Provide the (X, Y) coordinate of the cell's center where the given text is located.  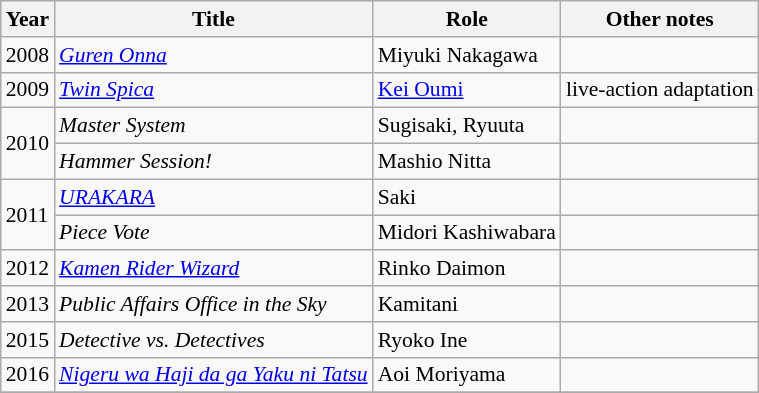
2016 (28, 375)
Mashio Nitta (467, 162)
Rinko Daimon (467, 269)
Other notes (660, 19)
Saki (467, 197)
Role (467, 19)
Hammer Session! (214, 162)
Year (28, 19)
Sugisaki, Ryuuta (467, 126)
2015 (28, 340)
2008 (28, 55)
2009 (28, 90)
Piece Vote (214, 233)
Midori Kashiwabara (467, 233)
2012 (28, 269)
Nigeru wa Haji da ga Yaku ni Tatsu (214, 375)
URAKARA (214, 197)
Master System (214, 126)
Kamen Rider Wizard (214, 269)
Kamitani (467, 304)
Aoi Moriyama (467, 375)
2010 (28, 144)
Guren Onna (214, 55)
2013 (28, 304)
Twin Spica (214, 90)
Title (214, 19)
Kei Oumi (467, 90)
2011 (28, 214)
live-action adaptation (660, 90)
Public Affairs Office in the Sky (214, 304)
Ryoko Ine (467, 340)
Detective vs. Detectives (214, 340)
Miyuki Nakagawa (467, 55)
